Detect which cell encompasses the target text, then output its (X, Y) center coordinate. 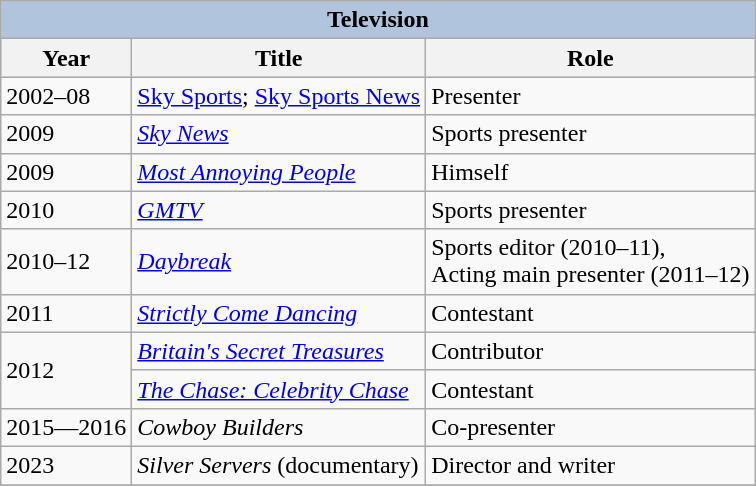
Co-presenter (590, 427)
2015—2016 (66, 427)
GMTV (279, 210)
Director and writer (590, 465)
2002–08 (66, 96)
Daybreak (279, 262)
Sky News (279, 134)
Cowboy Builders (279, 427)
Britain's Secret Treasures (279, 351)
Most Annoying People (279, 172)
Himself (590, 172)
Contributor (590, 351)
2012 (66, 370)
Television (378, 20)
2011 (66, 313)
Sports editor (2010–11),Acting main presenter (2011–12) (590, 262)
Title (279, 58)
2010 (66, 210)
2023 (66, 465)
Year (66, 58)
Role (590, 58)
Silver Servers (documentary) (279, 465)
Sky Sports; Sky Sports News (279, 96)
2010–12 (66, 262)
Strictly Come Dancing (279, 313)
The Chase: Celebrity Chase (279, 389)
Presenter (590, 96)
